Pinpoint the cell where the given text exists, returning its (X, Y) midpoint coordinate. 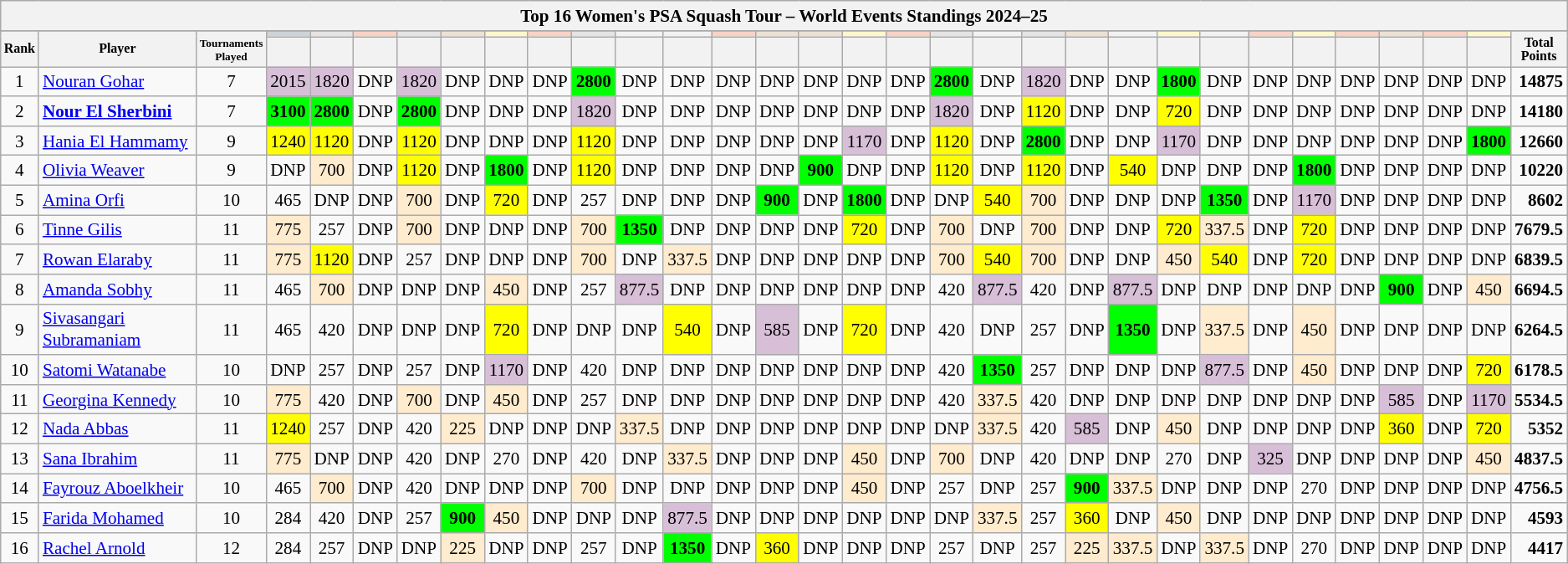
Tinne Gilis (117, 229)
6 (20, 229)
14180 (1539, 110)
Rachel Arnold (117, 547)
5534.5 (1539, 398)
2 (20, 110)
Rowan Elaraby (117, 259)
Rank (20, 49)
Nour El Sherbini (117, 110)
TotalPoints (1539, 49)
Amina Orfi (117, 199)
6264.5 (1539, 330)
Satomi Watanabe (117, 370)
10220 (1539, 171)
Georgina Kennedy (117, 398)
6178.5 (1539, 370)
Hania El Hammamy (117, 141)
3 (20, 141)
Nada Abbas (117, 428)
Player (117, 49)
Amanda Sobhy (117, 290)
4 (20, 171)
6694.5 (1539, 290)
15 (20, 517)
Nouran Gohar (117, 82)
Sivasangari Subramaniam (117, 330)
325 (1270, 459)
8 (20, 290)
4756.5 (1539, 489)
4417 (1539, 547)
3100 (288, 110)
2015 (288, 82)
Farida Mohamed (117, 517)
4593 (1539, 517)
14875 (1539, 82)
1 (20, 82)
Top 16 Women's PSA Squash Tour – World Events Standings 2024–25 (784, 15)
5352 (1539, 428)
5 (20, 199)
4837.5 (1539, 459)
Olivia Weaver (117, 171)
14 (20, 489)
7679.5 (1539, 229)
12660 (1539, 141)
TournamentsPlayed (232, 49)
Fayrouz Aboelkheir (117, 489)
16 (20, 547)
Sana Ibrahim (117, 459)
8602 (1539, 199)
13 (20, 459)
6839.5 (1539, 259)
